Detect which cell encompasses the target text, then output its [x, y] center coordinate. 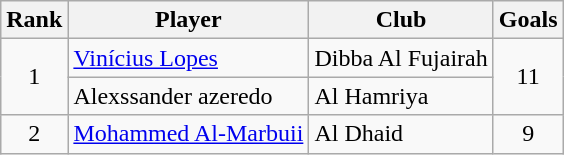
9 [528, 134]
2 [34, 134]
Vinícius Lopes [188, 58]
Al Dhaid [401, 134]
Alexssander azeredo [188, 96]
Rank [34, 20]
Player [188, 20]
Dibba Al Fujairah [401, 58]
Goals [528, 20]
Club [401, 20]
Al Hamriya [401, 96]
Mohammed Al-Marbuii [188, 134]
11 [528, 77]
1 [34, 77]
